Find where the given text appears and provide that cell's center as (x, y) coordinate. 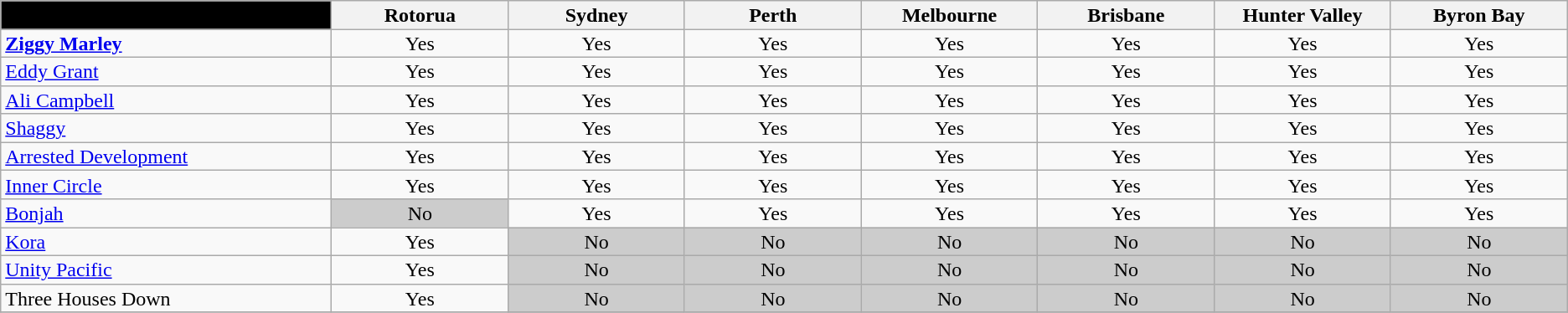
Ziggy Marley (166, 44)
Inner Circle (166, 185)
Arrested Development (166, 156)
Sydney (596, 15)
Perth (772, 15)
Hunter Valley (1303, 15)
Eddy Grant (166, 71)
Ali Campbell (166, 100)
Shaggy (166, 128)
Brisbane (1126, 15)
Unity Pacific (166, 269)
Rotorua (420, 15)
Byron Bay (1479, 15)
Three Houses Down (166, 298)
Melbourne (950, 15)
Kora (166, 242)
Bonjah (166, 213)
